Detect which cell encompasses the target text, then output its (x, y) center coordinate. 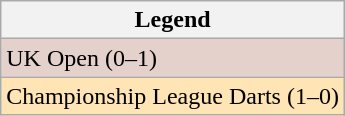
Legend (173, 20)
UK Open (0–1) (173, 58)
Championship League Darts (1–0) (173, 96)
